Identify which cell holds the provided text, then report its [X, Y] central coordinate. 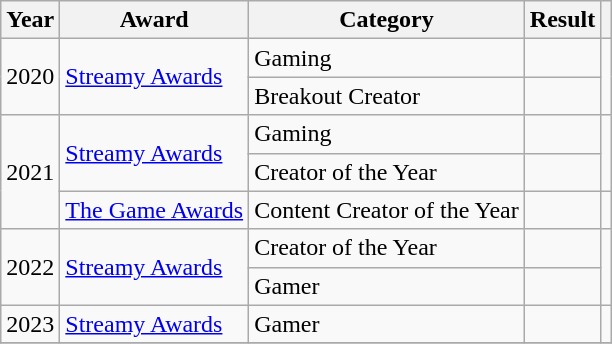
Award [154, 20]
2022 [30, 267]
Category [387, 20]
Result [562, 20]
Content Creator of the Year [387, 210]
The Game Awards [154, 210]
2021 [30, 172]
2023 [30, 324]
Breakout Creator [387, 96]
2020 [30, 77]
Year [30, 20]
